Extract the [X, Y] coordinate from the center of the cell holding the provided text.  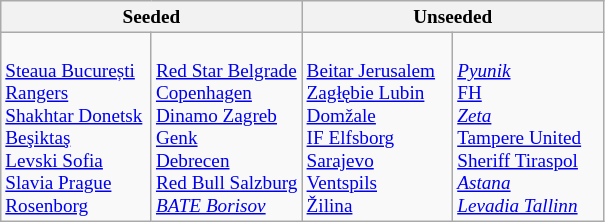
Pyunik FH Zeta Tampere United Sheriff Tiraspol Astana Levadia Tallinn [528, 126]
Seeded [152, 17]
Beitar Jerusalem Zagłębie Lubin Domžale IF Elfsborg Sarajevo Ventspils Žilina [378, 126]
Steaua București Rangers Shakhtar Donetsk Beşiktaş Levski Sofia Slavia Prague Rosenborg [76, 126]
Red Star Belgrade Copenhagen Dinamo Zagreb Genk Debrecen Red Bull Salzburg BATE Borisov [226, 126]
Unseeded [452, 17]
